Capture the cell that displays the provided text and extract its [x, y] central coordinate. 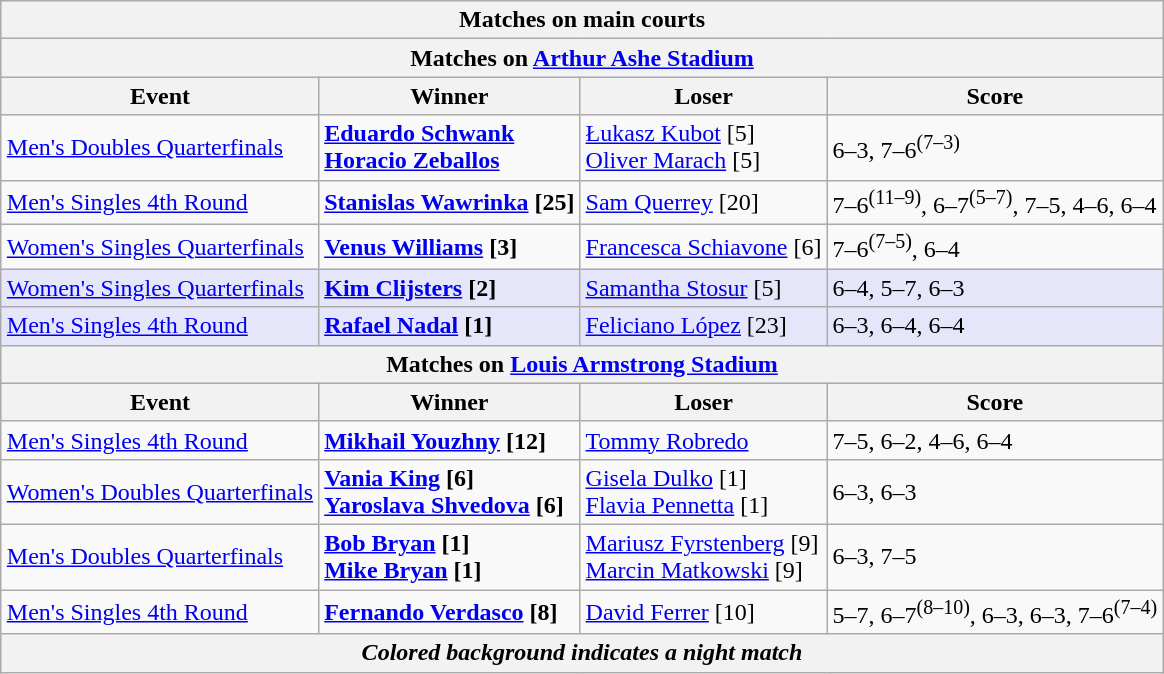
Matches on Louis Armstrong Stadium [582, 364]
Bob Bryan [1] Mike Bryan [1] [450, 556]
7–6(7–5), 6–4 [995, 248]
Matches on main courts [582, 20]
Francesca Schiavone [6] [704, 248]
David Ferrer [10] [704, 612]
Eduardo Schwank Horacio Zeballos [450, 148]
Feliciano López [23] [704, 326]
Łukasz Kubot [5] Oliver Marach [5] [704, 148]
Samantha Stosur [5] [704, 288]
Women's Doubles Quarterfinals [160, 492]
Kim Clijsters [2] [450, 288]
Matches on Arthur Ashe Stadium [582, 58]
7–5, 6–2, 4–6, 6–4 [995, 440]
Mikhail Youzhny [12] [450, 440]
Colored background indicates a night match [582, 653]
Tommy Robredo [704, 440]
7–6(11–9), 6–7(5–7), 7–5, 4–6, 6–4 [995, 202]
Vania King [6] Yaroslava Shvedova [6] [450, 492]
Sam Querrey [20] [704, 202]
Rafael Nadal [1] [450, 326]
6–4, 5–7, 6–3 [995, 288]
Fernando Verdasco [8] [450, 612]
6–3, 6–4, 6–4 [995, 326]
6–3, 6–3 [995, 492]
Mariusz Fyrstenberg [9] Marcin Matkowski [9] [704, 556]
Venus Williams [3] [450, 248]
6–3, 7–6(7–3) [995, 148]
6–3, 7–5 [995, 556]
Stanislas Wawrinka [25] [450, 202]
Gisela Dulko [1] Flavia Pennetta [1] [704, 492]
5–7, 6–7(8–10), 6–3, 6–3, 7–6(7–4) [995, 612]
